Return the [x, y] coordinate for the center point of the cell that contains the specified text.  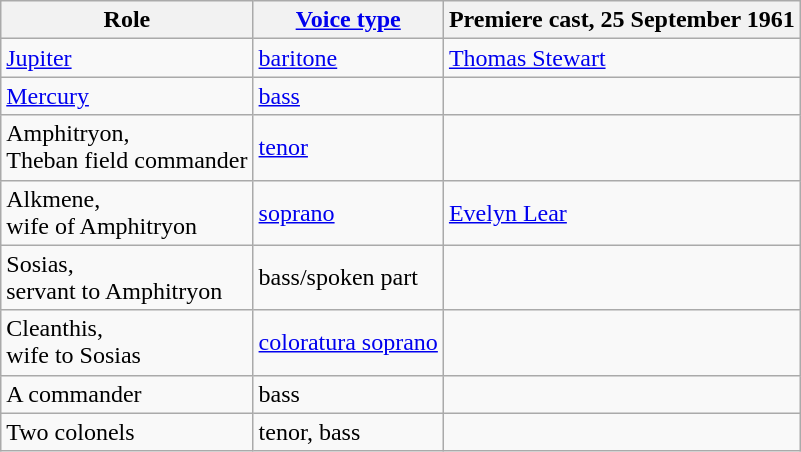
tenor [348, 148]
Sosias,servant to Amphitryon [127, 278]
bass/spoken part [348, 278]
baritone [348, 58]
soprano [348, 212]
Role [127, 20]
A commander [127, 394]
tenor, bass [348, 432]
Alkmene,wife of Amphitryon [127, 212]
Amphitryon,Theban field commander [127, 148]
coloratura soprano [348, 342]
Evelyn Lear [622, 212]
Voice type [348, 20]
Two colonels [127, 432]
Premiere cast, 25 September 1961 [622, 20]
Jupiter [127, 58]
Cleanthis,wife to Sosias [127, 342]
Thomas Stewart [622, 58]
Mercury [127, 96]
